Return the (x, y) coordinate for the center point of the cell that contains the specified text.  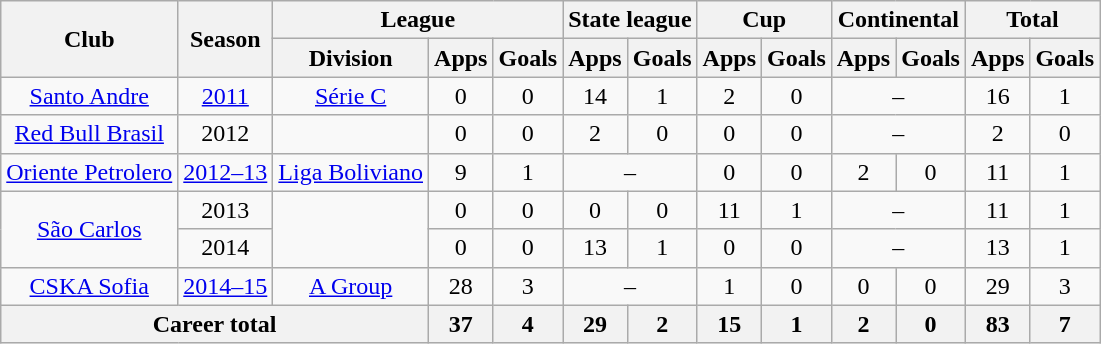
2011 (226, 96)
16 (997, 96)
Club (90, 39)
Red Bull Brasil (90, 134)
State league (630, 20)
Liga Boliviano (351, 172)
83 (997, 324)
CSKA Sofia (90, 286)
2014 (226, 248)
Cup (764, 20)
14 (595, 96)
9 (461, 172)
Série C (351, 96)
Continental (898, 20)
Career total (215, 324)
37 (461, 324)
15 (729, 324)
Division (351, 58)
2012–13 (226, 172)
7 (1065, 324)
4 (528, 324)
Season (226, 39)
Oriente Petrolero (90, 172)
São Carlos (90, 229)
2014–15 (226, 286)
28 (461, 286)
Total (1032, 20)
Santo Andre (90, 96)
A Group (351, 286)
2012 (226, 134)
2013 (226, 210)
League (418, 20)
